Search for the cell housing the specified text and yield its (x, y) center coordinate. 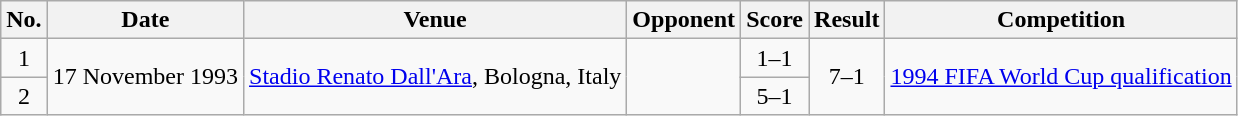
Score (775, 20)
5–1 (775, 96)
17 November 1993 (145, 77)
2 (24, 96)
1–1 (775, 58)
Stadio Renato Dall'Ara, Bologna, Italy (436, 77)
1994 FIFA World Cup qualification (1061, 77)
Result (847, 20)
Date (145, 20)
No. (24, 20)
Venue (436, 20)
Opponent (684, 20)
7–1 (847, 77)
Competition (1061, 20)
1 (24, 58)
